Output the [x, y] coordinate of the center of the cell containing the given text.  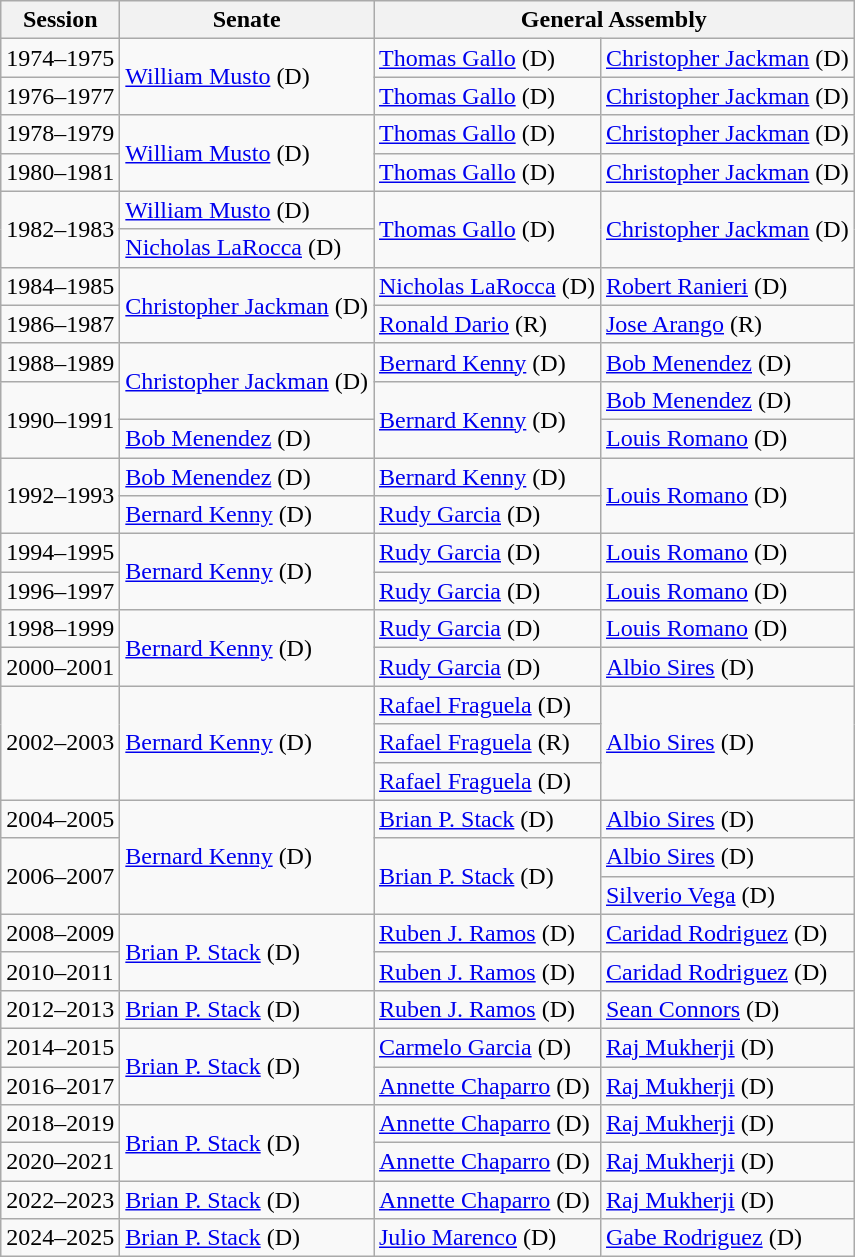
Rafael Fraguela (R) [488, 743]
Carmelo Garcia (D) [488, 1047]
2006–2007 [60, 876]
2008–2009 [60, 933]
1978–1979 [60, 134]
2004–2005 [60, 819]
2014–2015 [60, 1047]
Session [60, 20]
1992–1993 [60, 496]
2016–2017 [60, 1085]
2010–2011 [60, 971]
Sean Connors (D) [727, 1009]
1988–1989 [60, 362]
2022–2023 [60, 1200]
1980–1981 [60, 172]
1982–1983 [60, 229]
2000–2001 [60, 667]
2002–2003 [60, 743]
Senate [247, 20]
2018–2019 [60, 1124]
1994–1995 [60, 553]
General Assembly [614, 20]
1998–1999 [60, 629]
1974–1975 [60, 58]
1976–1977 [60, 96]
1984–1985 [60, 286]
2020–2021 [60, 1162]
Gabe Rodriguez (D) [727, 1238]
1986–1987 [60, 324]
Silverio Vega (D) [727, 895]
2024–2025 [60, 1238]
Julio Marenco (D) [488, 1238]
1990–1991 [60, 419]
Robert Ranieri (D) [727, 286]
2012–2013 [60, 1009]
Ronald Dario (R) [488, 324]
1996–1997 [60, 591]
Jose Arango (R) [727, 324]
